Return (X, Y) of the center of cell containing provided text 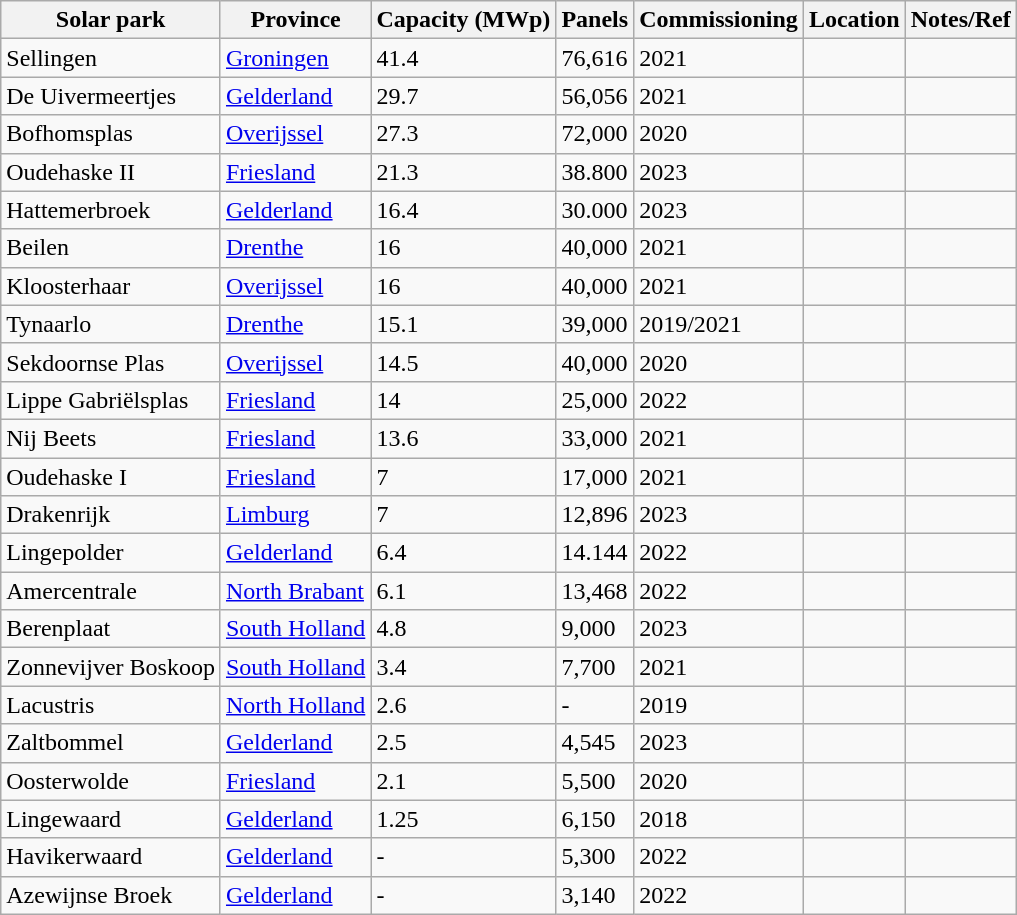
1.25 (464, 819)
Capacity (MWp) (464, 20)
2.1 (464, 781)
15.1 (464, 324)
6.1 (464, 591)
7,700 (595, 667)
56,056 (595, 96)
6,150 (595, 819)
Zaltbommel (111, 743)
Drakenrijk (111, 515)
29.7 (464, 96)
Zonnevijver Boskoop (111, 667)
5,300 (595, 857)
2019 (719, 705)
De Uivermeertjes (111, 96)
Oosterwolde (111, 781)
16.4 (464, 210)
4,545 (595, 743)
North Holland (295, 705)
72,000 (595, 134)
21.3 (464, 172)
33,000 (595, 438)
Groningen (295, 58)
3,140 (595, 895)
Location (854, 20)
Lacustris (111, 705)
Bofhomsplas (111, 134)
Commissioning (719, 20)
30.000 (595, 210)
2.5 (464, 743)
38.800 (595, 172)
14 (464, 400)
12,896 (595, 515)
Oudehaske I (111, 477)
Berenplaat (111, 629)
Notes/Ref (960, 20)
2019/2021 (719, 324)
17,000 (595, 477)
25,000 (595, 400)
2018 (719, 819)
5,500 (595, 781)
Province (295, 20)
13,468 (595, 591)
Amercentrale (111, 591)
North Brabant (295, 591)
2.6 (464, 705)
13.6 (464, 438)
Nij Beets (111, 438)
Solar park (111, 20)
3.4 (464, 667)
Kloosterhaar (111, 286)
Lingewaard (111, 819)
Sellingen (111, 58)
4.8 (464, 629)
Lingepolder (111, 553)
Tynaarlo (111, 324)
6.4 (464, 553)
Limburg (295, 515)
Hattemerbroek (111, 210)
Sekdoornse Plas (111, 362)
Azewijnse Broek (111, 895)
Lippe Gabriëlsplas (111, 400)
Oudehaske II (111, 172)
39,000 (595, 324)
Beilen (111, 248)
76,616 (595, 58)
27.3 (464, 134)
Havikerwaard (111, 857)
14.144 (595, 553)
41.4 (464, 58)
9,000 (595, 629)
14.5 (464, 362)
Panels (595, 20)
